Pinpoint the cell where the given text exists, returning its [x, y] midpoint coordinate. 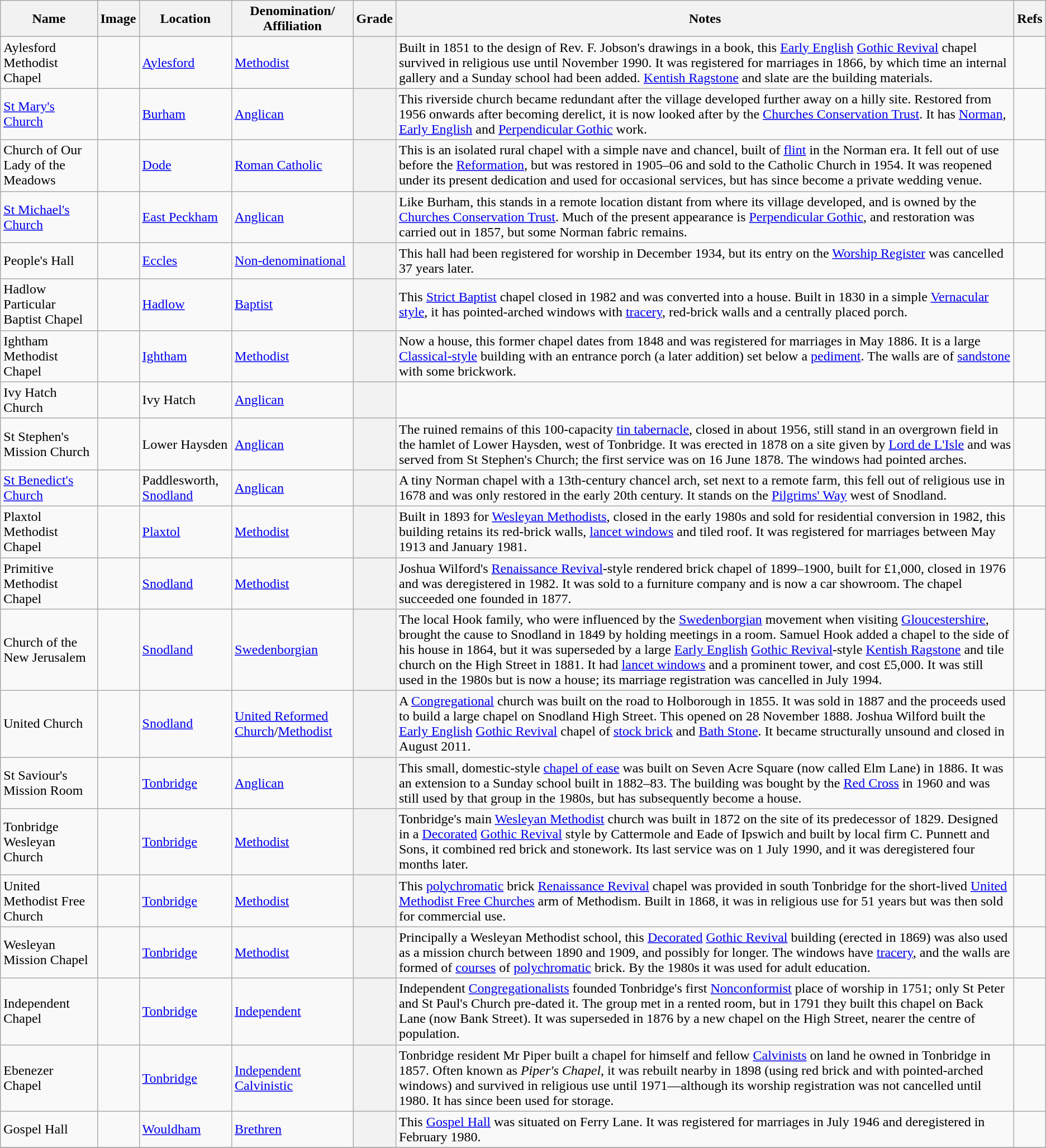
Notes [705, 19]
St Mary's Church [49, 114]
Baptist [293, 305]
Burham [186, 114]
East Peckham [186, 217]
St Michael's Church [49, 217]
Denomination/Affiliation [293, 19]
Hadlow Particular Baptist Chapel [49, 305]
Independent [293, 1012]
United Church [49, 724]
Plaxtol Methodist Chapel [49, 532]
Church of Our Lady of the Meadows [49, 165]
Paddlesworth, Snodland [186, 487]
St Stephen's Mission Church [49, 444]
Gospel Hall [49, 1129]
United Methodist Free Church [49, 901]
Aylesford [186, 63]
Plaxtol [186, 532]
St Saviour's Mission Room [49, 783]
Primitive Methodist Chapel [49, 584]
Swedenborgian [293, 650]
Ightham Methodist Chapel [49, 356]
Wesleyan Mission Chapel [49, 952]
Name [49, 19]
Image [118, 19]
Roman Catholic [293, 165]
People's Hall [49, 260]
Church of the New Jerusalem [49, 650]
United Reformed Church/Methodist [293, 724]
This Gospel Hall was situated on Ferry Lane. It was registered for marriages in July 1946 and deregistered in February 1980. [705, 1129]
Brethren [293, 1129]
Aylesford Methodist Chapel [49, 63]
St Benedict's Church [49, 487]
Independent Chapel [49, 1012]
Lower Haysden [186, 444]
Ivy Hatch Church [49, 400]
This hall had been registered for worship in December 1934, but its entry on the Worship Register was cancelled 37 years later. [705, 260]
Refs [1030, 19]
Ightham [186, 356]
Dode [186, 165]
Non-denominational [293, 260]
Ebenezer Chapel [49, 1078]
Wouldham [186, 1129]
Tonbridge Wesleyan Church [49, 842]
Eccles [186, 260]
Grade [374, 19]
Independent Calvinistic [293, 1078]
Location [186, 19]
Hadlow [186, 305]
Ivy Hatch [186, 400]
